Identify which cell holds the provided text, then report its (x, y) central coordinate. 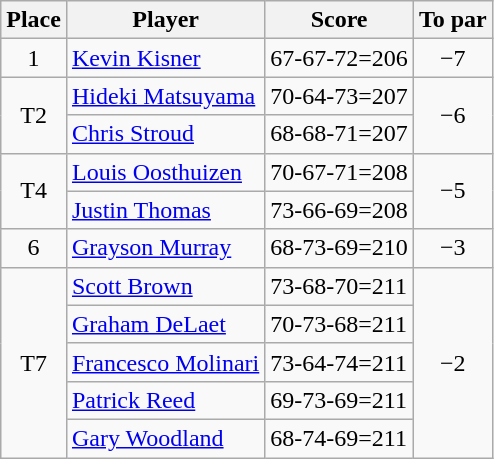
68-74-69=211 (340, 438)
67-67-72=206 (340, 58)
Hideki Matsuyama (165, 96)
Player (165, 20)
−7 (452, 58)
To par (452, 20)
70-64-73=207 (340, 96)
Scott Brown (165, 286)
68-68-71=207 (340, 134)
T2 (34, 115)
−5 (452, 191)
73-64-74=211 (340, 362)
Chris Stroud (165, 134)
Louis Oosthuizen (165, 172)
68-73-69=210 (340, 248)
70-73-68=211 (340, 324)
Patrick Reed (165, 400)
73-68-70=211 (340, 286)
Grayson Murray (165, 248)
73-66-69=208 (340, 210)
T7 (34, 362)
−2 (452, 362)
Place (34, 20)
69-73-69=211 (340, 400)
Francesco Molinari (165, 362)
1 (34, 58)
6 (34, 248)
Graham DeLaet (165, 324)
T4 (34, 191)
Gary Woodland (165, 438)
−6 (452, 115)
Score (340, 20)
Kevin Kisner (165, 58)
−3 (452, 248)
70-67-71=208 (340, 172)
Justin Thomas (165, 210)
